Output the (x, y) coordinate of the center of the cell containing the given text.  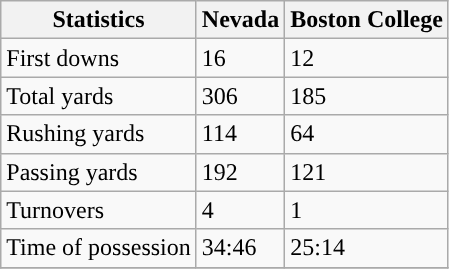
Passing yards (99, 172)
64 (367, 134)
121 (367, 172)
Rushing yards (99, 134)
306 (240, 96)
First downs (99, 58)
Turnovers (99, 210)
25:14 (367, 248)
Nevada (240, 20)
185 (367, 96)
114 (240, 134)
12 (367, 58)
Time of possession (99, 248)
Boston College (367, 20)
34:46 (240, 248)
Total yards (99, 96)
4 (240, 210)
192 (240, 172)
Statistics (99, 20)
16 (240, 58)
1 (367, 210)
